Return (X, Y) of the center of cell containing provided text 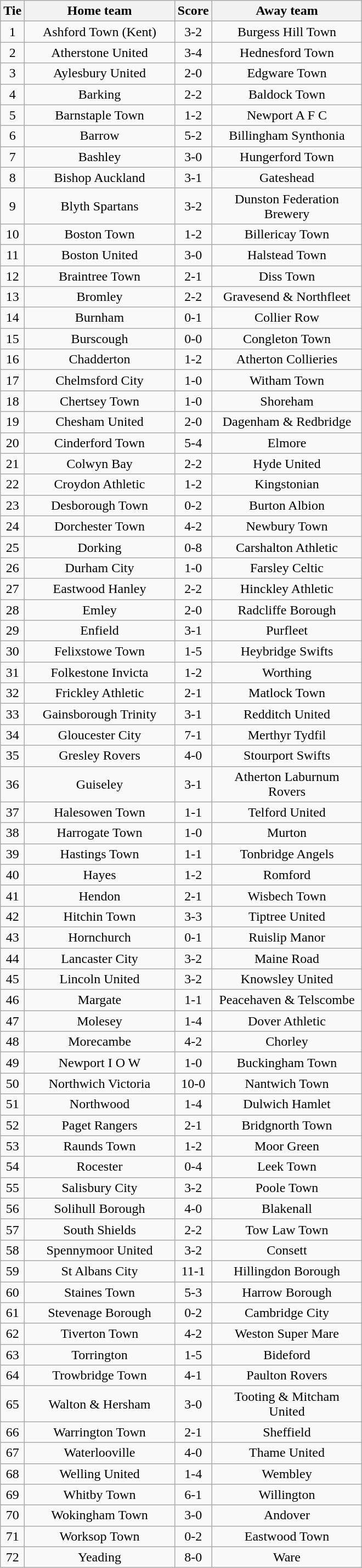
6-1 (193, 1495)
15 (13, 339)
12 (13, 276)
23 (13, 505)
21 (13, 464)
50 (13, 1084)
Enfield (100, 631)
Knowsley United (287, 979)
Hastings Town (100, 854)
Burton Albion (287, 505)
Billingham Synthonia (287, 136)
54 (13, 1167)
0-8 (193, 547)
38 (13, 833)
Rocester (100, 1167)
20 (13, 443)
44 (13, 959)
45 (13, 979)
Merthyr Tydfil (287, 735)
Croydon Athletic (100, 484)
30 (13, 652)
Yeading (100, 1557)
71 (13, 1536)
Walton & Hersham (100, 1404)
Farsley Celtic (287, 568)
Newport A F C (287, 115)
Heybridge Swifts (287, 652)
5-2 (193, 136)
Hitchin Town (100, 916)
Elmore (287, 443)
Halesowen Town (100, 812)
Leek Town (287, 1167)
Redditch United (287, 714)
Baldock Town (287, 94)
Carshalton Athletic (287, 547)
Bashley (100, 157)
Molesey (100, 1021)
Gateshead (287, 178)
Wokingham Town (100, 1515)
11-1 (193, 1271)
Burscough (100, 339)
Ware (287, 1557)
62 (13, 1334)
2 (13, 53)
Score (193, 11)
9 (13, 206)
Blakenall (287, 1208)
49 (13, 1063)
7 (13, 157)
Trowbridge Town (100, 1376)
Waterlooville (100, 1453)
22 (13, 484)
Barnstaple Town (100, 115)
Purfleet (287, 631)
Hillingdon Borough (287, 1271)
Staines Town (100, 1292)
Dorking (100, 547)
Gravesend & Northfleet (287, 297)
Thame United (287, 1453)
Salisbury City (100, 1188)
Tiverton Town (100, 1334)
16 (13, 360)
55 (13, 1188)
Northwood (100, 1104)
Dover Athletic (287, 1021)
Braintree Town (100, 276)
32 (13, 693)
Lincoln United (100, 979)
Durham City (100, 568)
Tiptree United (287, 916)
Paget Rangers (100, 1125)
Paulton Rovers (287, 1376)
Chesham United (100, 422)
Murton (287, 833)
63 (13, 1355)
Solihull Borough (100, 1208)
Matlock Town (287, 693)
3-3 (193, 916)
Sheffield (287, 1432)
10 (13, 234)
58 (13, 1250)
13 (13, 297)
Newport I O W (100, 1063)
Edgware Town (287, 73)
Northwich Victoria (100, 1084)
Hungerford Town (287, 157)
Felixstowe Town (100, 652)
Dunston Federation Brewery (287, 206)
31 (13, 672)
64 (13, 1376)
Tooting & Mitcham United (287, 1404)
25 (13, 547)
Bideford (287, 1355)
Halstead Town (287, 255)
8-0 (193, 1557)
Andover (287, 1515)
43 (13, 937)
Ashford Town (Kent) (100, 32)
Newbury Town (287, 526)
42 (13, 916)
27 (13, 589)
South Shields (100, 1229)
Weston Super Mare (287, 1334)
46 (13, 1000)
Welling United (100, 1474)
26 (13, 568)
Cinderford Town (100, 443)
Bridgnorth Town (287, 1125)
Collier Row (287, 318)
Congleton Town (287, 339)
70 (13, 1515)
18 (13, 401)
Burgess Hill Town (287, 32)
Folkestone Invicta (100, 672)
4 (13, 94)
Margate (100, 1000)
Barrow (100, 136)
0-4 (193, 1167)
34 (13, 735)
Buckingham Town (287, 1063)
7-1 (193, 735)
Stourport Swifts (287, 756)
Dorchester Town (100, 526)
8 (13, 178)
19 (13, 422)
24 (13, 526)
Spennymoor United (100, 1250)
Wembley (287, 1474)
Atherton Collieries (287, 360)
53 (13, 1146)
67 (13, 1453)
Poole Town (287, 1188)
Dulwich Hamlet (287, 1104)
17 (13, 380)
Radcliffe Borough (287, 610)
Bromley (100, 297)
Hendon (100, 896)
Aylesbury United (100, 73)
37 (13, 812)
Gresley Rovers (100, 756)
Telford United (287, 812)
St Albans City (100, 1271)
Dagenham & Redbridge (287, 422)
10-0 (193, 1084)
Bishop Auckland (100, 178)
5-3 (193, 1292)
Consett (287, 1250)
35 (13, 756)
61 (13, 1313)
Hayes (100, 875)
Barking (100, 94)
Tonbridge Angels (287, 854)
1 (13, 32)
6 (13, 136)
Guiseley (100, 784)
52 (13, 1125)
Moor Green (287, 1146)
Maine Road (287, 959)
4-1 (193, 1376)
3 (13, 73)
41 (13, 896)
72 (13, 1557)
40 (13, 875)
Cambridge City (287, 1313)
48 (13, 1042)
Home team (100, 11)
Willington (287, 1495)
Kingstonian (287, 484)
5-4 (193, 443)
29 (13, 631)
Desborough Town (100, 505)
Warrington Town (100, 1432)
Boston United (100, 255)
Worthing (287, 672)
33 (13, 714)
5 (13, 115)
Colwyn Bay (100, 464)
11 (13, 255)
66 (13, 1432)
57 (13, 1229)
28 (13, 610)
Chelmsford City (100, 380)
Stevenage Borough (100, 1313)
68 (13, 1474)
3-4 (193, 53)
Worksop Town (100, 1536)
Romford (287, 875)
Chorley (287, 1042)
39 (13, 854)
Harrow Borough (287, 1292)
Atherton Laburnum Rovers (287, 784)
36 (13, 784)
Peacehaven & Telscombe (287, 1000)
Tie (13, 11)
Morecambe (100, 1042)
Lancaster City (100, 959)
Shoreham (287, 401)
Emley (100, 610)
Hornchurch (100, 937)
Away team (287, 11)
Ruislip Manor (287, 937)
Eastwood Hanley (100, 589)
Billericay Town (287, 234)
Hednesford Town (287, 53)
Chadderton (100, 360)
Tow Law Town (287, 1229)
Eastwood Town (287, 1536)
56 (13, 1208)
59 (13, 1271)
0-0 (193, 339)
Whitby Town (100, 1495)
Chertsey Town (100, 401)
Torrington (100, 1355)
Harrogate Town (100, 833)
69 (13, 1495)
Frickley Athletic (100, 693)
Hyde United (287, 464)
Witham Town (287, 380)
Atherstone United (100, 53)
47 (13, 1021)
Burnham (100, 318)
Boston Town (100, 234)
Diss Town (287, 276)
Wisbech Town (287, 896)
60 (13, 1292)
Blyth Spartans (100, 206)
Gainsborough Trinity (100, 714)
Raunds Town (100, 1146)
65 (13, 1404)
14 (13, 318)
Nantwich Town (287, 1084)
Gloucester City (100, 735)
51 (13, 1104)
Hinckley Athletic (287, 589)
